Find where the given text appears and provide that cell's center as (X, Y) coordinate. 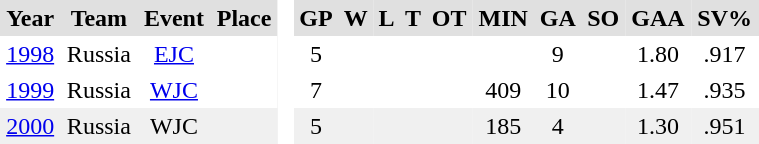
10 (558, 90)
T (413, 18)
SV% (725, 18)
9 (558, 54)
1.47 (658, 90)
1998 (30, 54)
Event (174, 18)
2000 (30, 126)
7 (316, 90)
185 (503, 126)
1.80 (658, 54)
409 (503, 90)
Year (30, 18)
L (386, 18)
.951 (725, 126)
MIN (503, 18)
GA (558, 18)
Team (98, 18)
GAA (658, 18)
.935 (725, 90)
.917 (725, 54)
Place (244, 18)
W (356, 18)
GP (316, 18)
OT (449, 18)
SO (604, 18)
1.30 (658, 126)
1999 (30, 90)
4 (558, 126)
EJC (174, 54)
